Identify which cell holds the provided text, then report its (x, y) central coordinate. 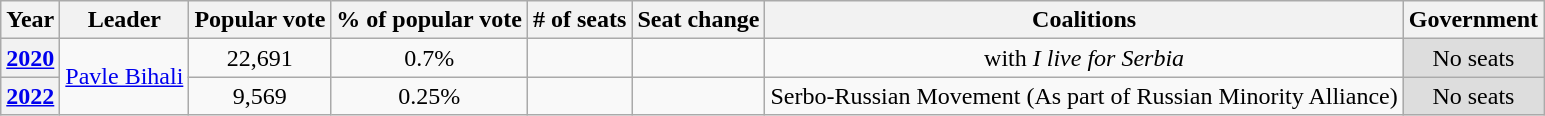
Leader (124, 20)
Pavle Bihali (124, 77)
Seat change (698, 20)
2020 (30, 58)
Serbo-Russian Movement (As part of Russian Minority Alliance) (1084, 96)
9,569 (260, 96)
22,691 (260, 58)
0.25% (430, 96)
Year (30, 20)
Coalitions (1084, 20)
% of popular vote (430, 20)
# of seats (579, 20)
with I live for Serbia (1084, 58)
Popular vote (260, 20)
2022 (30, 96)
0.7% (430, 58)
Government (1473, 20)
